Search for the cell housing the specified text and yield its [X, Y] center coordinate. 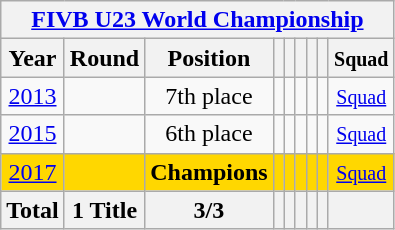
7th place [209, 96]
FIVB U23 World Championship [198, 20]
3/3 [209, 210]
1 Title [104, 210]
2013 [33, 96]
6th place [209, 134]
2015 [33, 134]
2017 [33, 172]
Champions [209, 172]
Position [209, 58]
Year [33, 58]
Round [104, 58]
Total [33, 210]
